Locate the cell with the specified text and output its (X, Y) center coordinate. 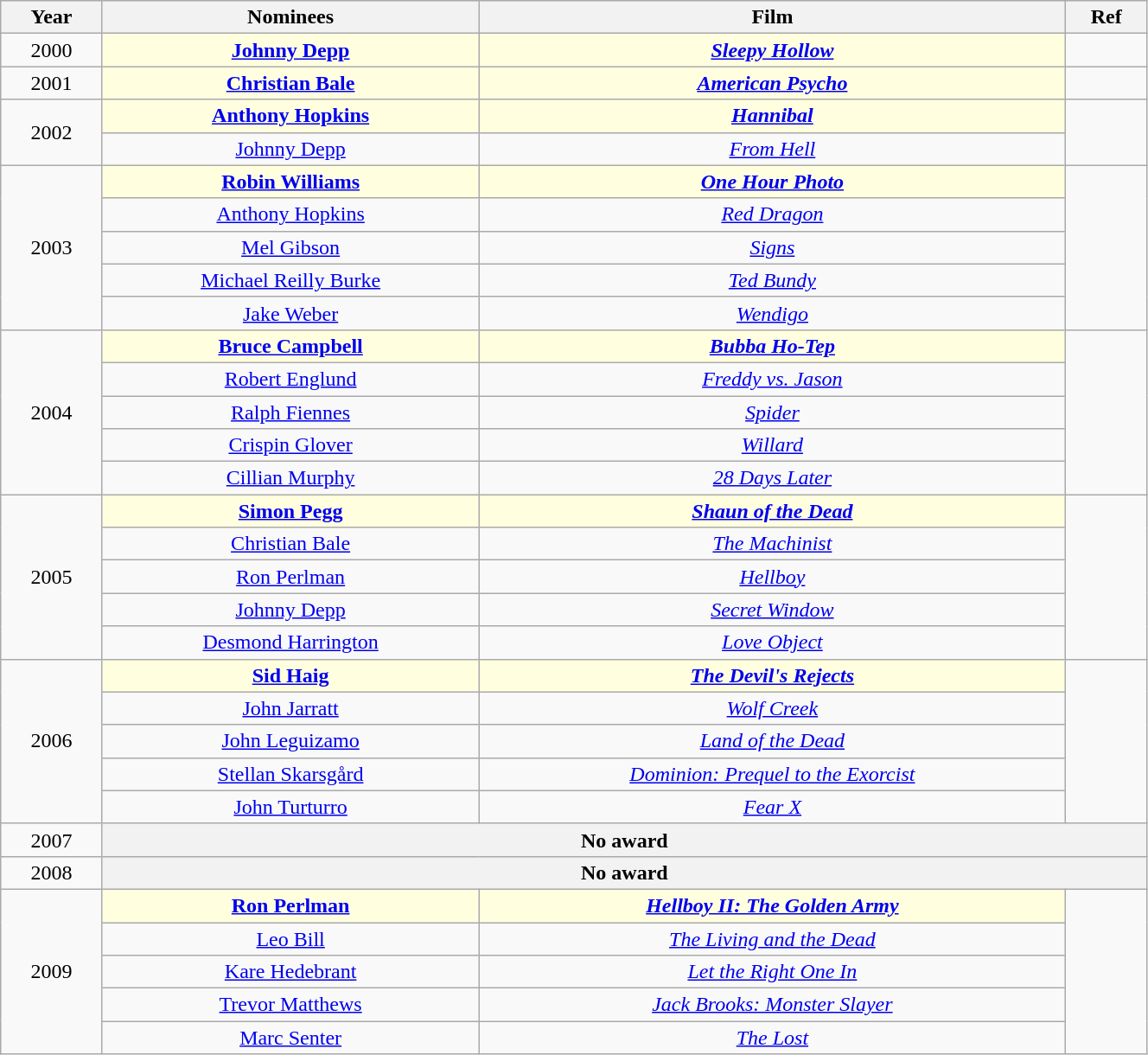
Love Object (773, 643)
The Machinist (773, 544)
Nominees (290, 17)
2005 (52, 577)
Ted Bundy (773, 280)
Kare Hedebrant (290, 972)
Signs (773, 247)
Marc Senter (290, 1038)
John Turturro (290, 807)
Simon Pegg (290, 511)
Wendigo (773, 313)
2006 (52, 741)
Crispin Glover (290, 445)
Leo Bill (290, 938)
Hellboy II: The Golden Army (773, 905)
Dominion: Prequel to the Exorcist (773, 774)
Land of the Dead (773, 741)
John Leguizamo (290, 741)
The Devil's Rejects (773, 675)
2009 (52, 971)
Sid Haig (290, 675)
Hannibal (773, 116)
2007 (52, 840)
Robert Englund (290, 379)
Stellan Skarsgård (290, 774)
Secret Window (773, 610)
The Living and the Dead (773, 938)
Michael Reilly Burke (290, 280)
Trevor Matthews (290, 1005)
Hellboy (773, 577)
One Hour Photo (773, 182)
Fear X (773, 807)
Cillian Murphy (290, 478)
Jack Brooks: Monster Slayer (773, 1005)
2003 (52, 247)
Freddy vs. Jason (773, 379)
Jake Weber (290, 313)
Film (773, 17)
Bubba Ho-Tep (773, 346)
Ref (1107, 17)
From Hell (773, 149)
Year (52, 17)
2002 (52, 132)
The Lost (773, 1038)
Spider (773, 412)
Let the Right One In (773, 972)
Red Dragon (773, 214)
28 Days Later (773, 478)
Ralph Fiennes (290, 412)
2008 (52, 873)
2004 (52, 412)
Bruce Campbell (290, 346)
Mel Gibson (290, 247)
Sleepy Hollow (773, 50)
2000 (52, 50)
Desmond Harrington (290, 643)
2001 (52, 83)
Wolf Creek (773, 708)
Shaun of the Dead (773, 511)
John Jarratt (290, 708)
Robin Williams (290, 182)
American Psycho (773, 83)
Willard (773, 445)
